Detect which cell encompasses the target text, then output its [x, y] center coordinate. 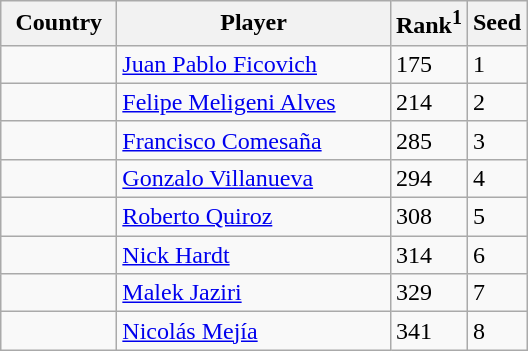
Seed [496, 24]
3 [496, 140]
7 [496, 293]
Nicolás Mejía [254, 331]
175 [428, 64]
Malek Jaziri [254, 293]
294 [428, 178]
Player [254, 24]
Rank1 [428, 24]
Felipe Meligeni Alves [254, 102]
8 [496, 331]
214 [428, 102]
Roberto Quiroz [254, 217]
1 [496, 64]
314 [428, 255]
329 [428, 293]
Juan Pablo Ficovich [254, 64]
2 [496, 102]
Country [59, 24]
Francisco Comesaña [254, 140]
5 [496, 217]
285 [428, 140]
Gonzalo Villanueva [254, 178]
6 [496, 255]
4 [496, 178]
341 [428, 331]
Nick Hardt [254, 255]
308 [428, 217]
